Search for the cell housing the specified text and yield its (x, y) center coordinate. 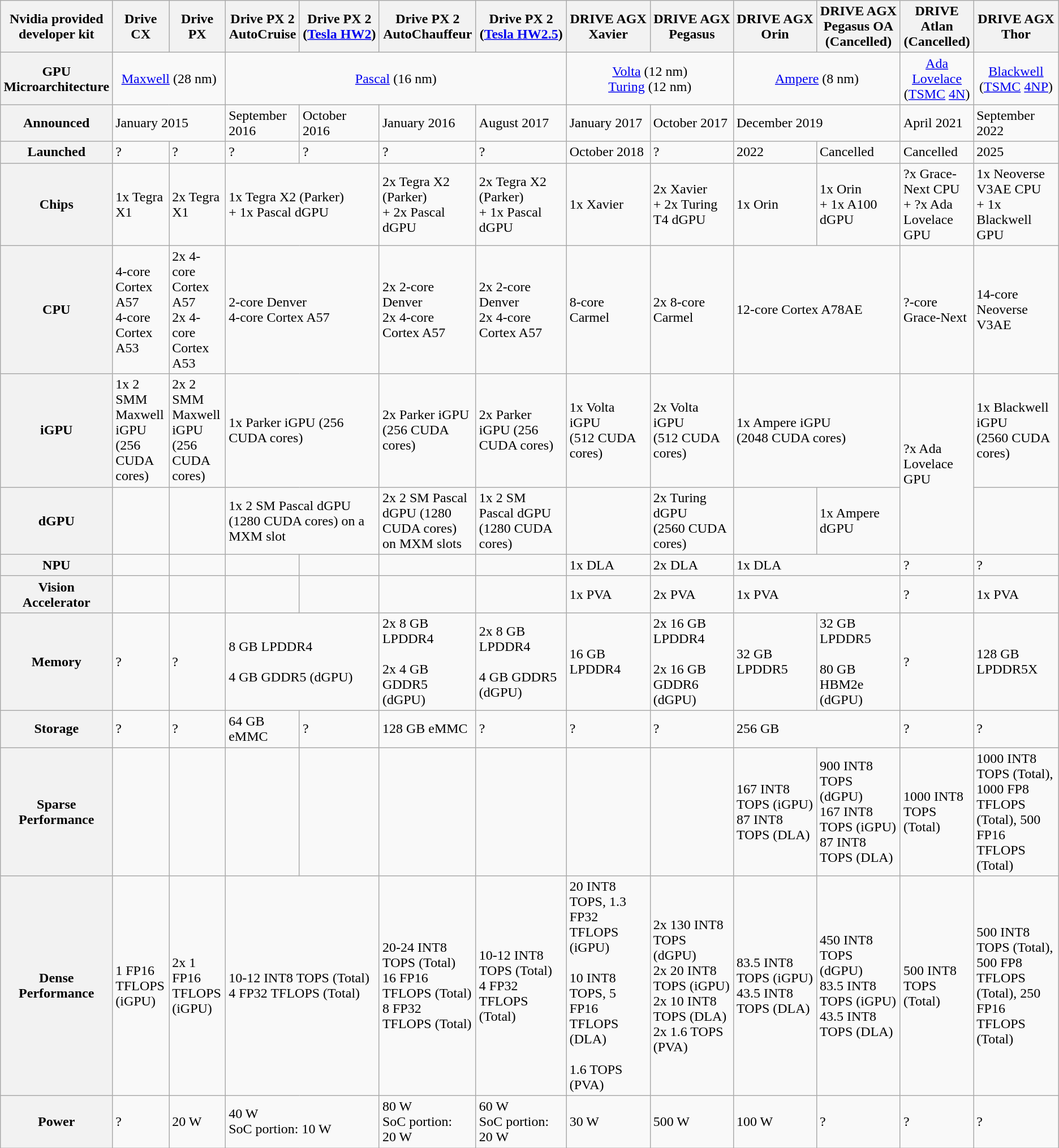
4-core Cortex A574-core Cortex A53 (141, 310)
2x Tegra X2 (Parker)+ 2x Pascal dGPU (428, 204)
8 GB LPDDR44 GB GDDR5 (dGPU) (303, 662)
DRIVE AGX Pegasus OA (Cancelled) (859, 27)
1000 INT8 TOPS (Total), 1000 FP8 TFLOPS (Total), 500 FP16 TFLOPS (Total) (1016, 812)
1x Volta iGPU(512 CUDA cores) (608, 430)
2x 2 SM Pascal dGPU (1280 CUDA cores) on MXM slots (428, 520)
Blackwell (TSMC 4NP) (1016, 79)
September 2022 (1016, 123)
Vision Accelerator (57, 594)
2x Volta iGPU(512 CUDA cores) (691, 430)
60 WSoC portion: 20 W (521, 1122)
DRIVE AGX Orin (775, 27)
500 INT8 TOPS (Total) (937, 986)
Maxwell (28 nm) (169, 79)
450 INT8 TOPS (dGPU)83.5 INT8 TOPS (iGPU)43.5 INT8 TOPS (DLA) (859, 986)
1x Ampere iGPU(2048 CUDA cores) (817, 430)
256 GB (817, 728)
Drive PX 2AutoChauffeur (428, 27)
20-24 INT8 TOPS (Total)16 FP16 TFLOPS (Total)8 FP32 TFLOPS (Total) (428, 986)
December 2019 (817, 123)
January 2017 (608, 123)
30 W (608, 1122)
1x Tegra X1 (141, 204)
2x Turing dGPU(2560 CUDA cores) (691, 520)
1x Neoverse V3AE CPU+ 1x Blackwell GPU (1016, 204)
Storage (57, 728)
2025 (1016, 152)
Nvidia provideddeveloper kit (57, 27)
1 FP16 TFLOPS (iGPU) (141, 986)
Drive PX (197, 27)
2x 8-core Carmel (691, 310)
12-core Cortex A78AE (817, 310)
NPU (57, 565)
Pascal (16 nm) (396, 79)
Power (57, 1122)
1x Orin (775, 204)
October 2016 (339, 123)
April 2021 (937, 123)
2x 8 GB LPDDR42x 4 GB GDDR5 (dGPU) (428, 662)
32 GB LPDDR5 (775, 662)
GPU Microarchitecture (57, 79)
1000 INT8 TOPS (Total) (937, 812)
dGPU (57, 520)
2x DLA (691, 565)
2x PVA (691, 594)
2x 130 INT8 TOPS (dGPU)2x 20 INT8 TOPS (iGPU)2x 10 INT8 TOPS (DLA)2x 1.6 TOPS (PVA) (691, 986)
Chips (57, 204)
2x 4-core Cortex A572x 4-core Cortex A53 (197, 310)
DRIVE AGX Pegasus (691, 27)
500 INT8 TOPS (Total), 500 FP8 TFLOPS (Total), 250 FP16 TFLOPS (Total) (1016, 986)
Drive PX 2(Tesla HW2.5) (521, 27)
2x Tegra X1 (197, 204)
?x Grace-Next CPU+ ?x Ada Lovelace GPU (937, 204)
1x Xavier (608, 204)
Volta (12 nm)Turing (12 nm) (649, 79)
October 2018 (608, 152)
Announced (57, 123)
128 GB eMMC (428, 728)
2x 8 GB LPDDR44 GB GDDR5 (dGPU) (521, 662)
DRIVE AGX Thor (1016, 27)
64 GB eMMC (262, 728)
Dense Performance (57, 986)
Launched (57, 152)
2x Xavier+ 2x Turing T4 dGPU (691, 204)
20 W (197, 1122)
2x Tegra X2 (Parker)+ 1x Pascal dGPU (521, 204)
1x 2 SM Pascal dGPU (1280 CUDA cores) (521, 520)
83.5 INT8 TOPS (iGPU)43.5 INT8 TOPS (DLA) (775, 986)
1x Blackwell iGPU(2560 CUDA cores) (1016, 430)
Ada Lovelace (TSMC 4N) (937, 79)
Drive CX (141, 27)
Ampere (8 nm) (817, 79)
iGPU (57, 430)
August 2017 (521, 123)
October 2017 (691, 123)
2x 1 FP16 TFLOPS (iGPU) (197, 986)
CPU (57, 310)
128 GB LPDDR5X (1016, 662)
167 INT8 TOPS (iGPU)87 INT8 TOPS (DLA) (775, 812)
16 GB LPDDR4 (608, 662)
1x Orin+ 1x A100 dGPU (859, 204)
1x Parker iGPU (256 CUDA cores) (303, 430)
32 GB LPDDR580 GB HBM2e (dGPU) (859, 662)
80 WSoC portion: 20 W (428, 1122)
1x 2 SM Pascal dGPU (1280 CUDA cores) on a MXM slot (303, 520)
January 2016 (428, 123)
20 INT8 TOPS, 1.3 FP32 TFLOPS (iGPU)10 INT8 TOPS, 5 FP16 TFLOPS (DLA)1.6 TOPS (PVA) (608, 986)
900 INT8 TOPS (dGPU)167 INT8 TOPS (iGPU)87 INT8 TOPS (DLA) (859, 812)
100 W (775, 1122)
1x 2 SMM Maxwell iGPU (256 CUDA cores) (141, 430)
8-core Carmel (608, 310)
DRIVE Atlan (Cancelled) (937, 27)
2022 (775, 152)
Drive PX 2AutoCruise (262, 27)
Memory (57, 662)
?-core Grace-Next (937, 310)
40 WSoC portion: 10 W (303, 1122)
?x Ada Lovelace GPU (937, 464)
1x Tegra X2 (Parker)+ 1x Pascal dGPU (303, 204)
14-core Neoverse V3AE (1016, 310)
2x 2 SMM Maxwell iGPU (256 CUDA cores) (197, 430)
500 W (691, 1122)
January 2015 (169, 123)
September 2016 (262, 123)
Drive PX 2(Tesla HW2) (339, 27)
2x 16 GB LPDDR42x 16 GB GDDR6 (dGPU) (691, 662)
Sparse Performance (57, 812)
DRIVE AGX Xavier (608, 27)
1x Ampere dGPU (859, 520)
2-core Denver4-core Cortex A57 (303, 310)
